Provide the (X, Y) coordinate of the cell's center where the given text is located.  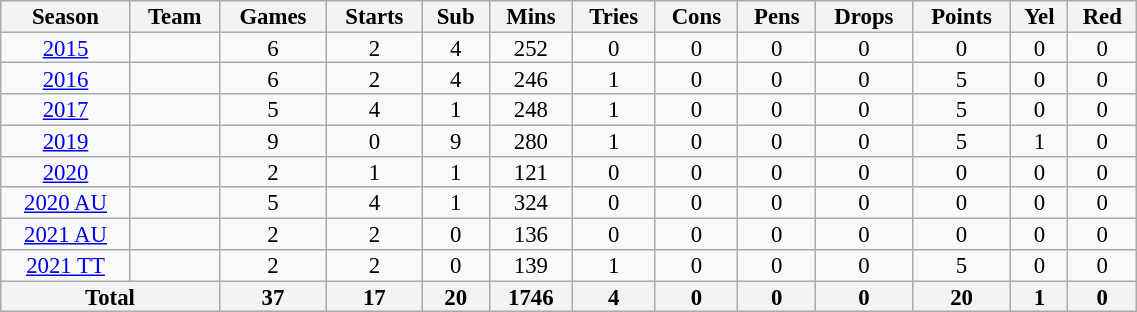
Mins (530, 16)
2017 (66, 110)
Team (174, 16)
2019 (66, 140)
2021 TT (66, 266)
324 (530, 204)
246 (530, 78)
Tries (613, 16)
Games (273, 16)
121 (530, 172)
Red (1102, 16)
280 (530, 140)
1746 (530, 296)
2020 (66, 172)
136 (530, 234)
Sub (456, 16)
Cons (696, 16)
Points (962, 16)
Yel (1040, 16)
2021 AU (66, 234)
248 (530, 110)
Pens (777, 16)
37 (273, 296)
2016 (66, 78)
139 (530, 266)
2020 AU (66, 204)
Total (110, 296)
2015 (66, 48)
17 (374, 296)
Starts (374, 16)
252 (530, 48)
Season (66, 16)
Drops (864, 16)
